Determine the [x, y] coordinate at the center of the cell enclosing the given text.  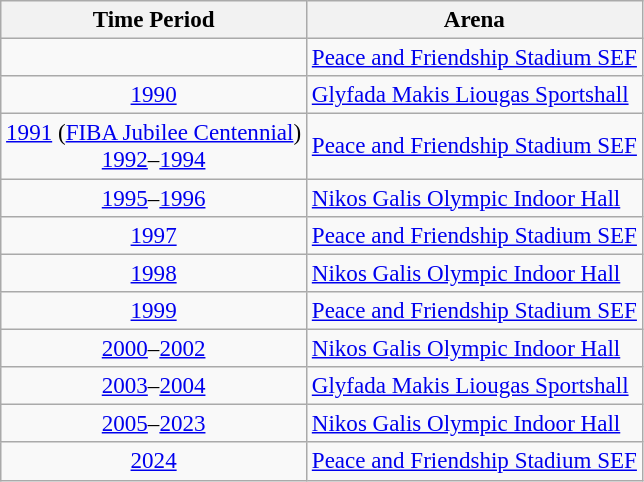
Arena [474, 20]
2024 [154, 462]
2003–2004 [154, 386]
1991 (FIBA Jubilee Centennial) 1992–1994 [154, 146]
1997 [154, 236]
1998 [154, 273]
1990 [154, 95]
Time Period [154, 20]
2005–2023 [154, 424]
1999 [154, 311]
1995–1996 [154, 198]
2000–2002 [154, 349]
